Output the (X, Y) coordinate of the center of the cell containing the given text.  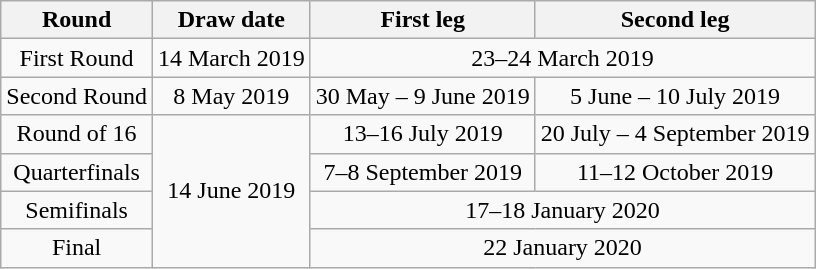
First Round (77, 58)
8 May 2019 (231, 96)
First leg (422, 20)
30 May – 9 June 2019 (422, 96)
14 June 2019 (231, 191)
Draw date (231, 20)
17–18 January 2020 (562, 210)
Round (77, 20)
11–12 October 2019 (675, 172)
23–24 March 2019 (562, 58)
20 July – 4 September 2019 (675, 134)
22 January 2020 (562, 248)
Final (77, 248)
Second Round (77, 96)
Semifinals (77, 210)
13–16 July 2019 (422, 134)
7–8 September 2019 (422, 172)
Round of 16 (77, 134)
5 June – 10 July 2019 (675, 96)
Quarterfinals (77, 172)
14 March 2019 (231, 58)
Second leg (675, 20)
